Return the [x, y] coordinate for the center point of the cell that contains the specified text.  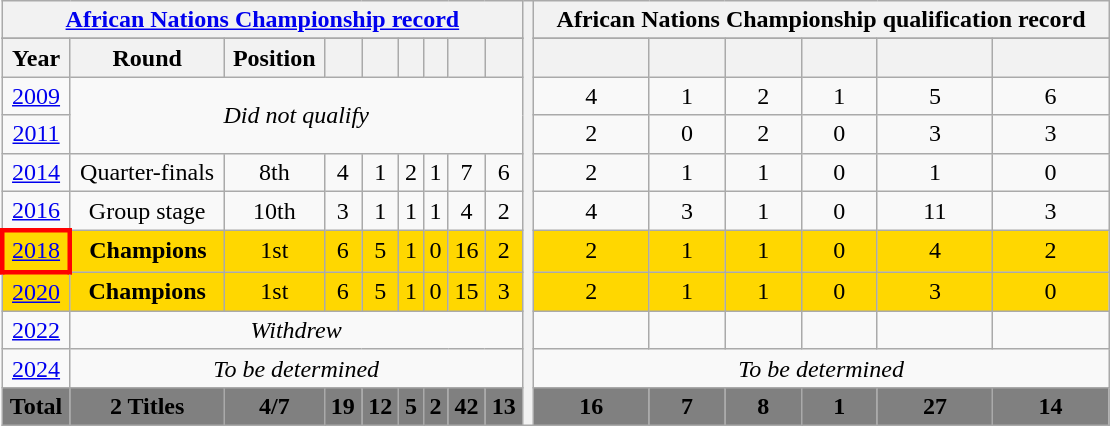
Position [274, 58]
Year [36, 58]
2 Titles [148, 406]
12 [380, 406]
27 [935, 406]
2024 [36, 368]
Group stage [148, 211]
2014 [36, 172]
2018 [36, 252]
Round [148, 58]
African Nations Championship record [262, 20]
Did not qualify [296, 115]
African Nations Championship qualification record [822, 20]
2022 [36, 330]
8th [274, 172]
14 [1051, 406]
2011 [36, 134]
11 [935, 211]
8 [763, 406]
19 [342, 406]
13 [504, 406]
4/7 [274, 406]
2009 [36, 96]
2016 [36, 211]
Withdrew [296, 330]
10th [274, 211]
2020 [36, 292]
15 [466, 292]
Total [36, 406]
42 [466, 406]
Quarter-finals [148, 172]
